Capture the cell that displays the provided text and extract its (x, y) central coordinate. 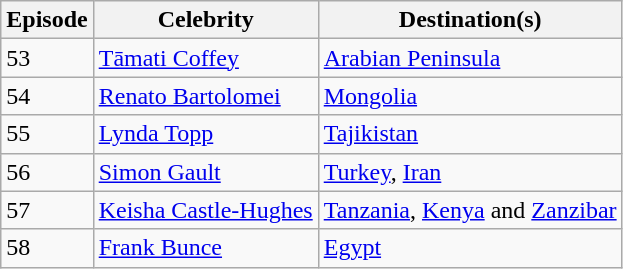
Arabian Peninsula (470, 58)
Tanzania, Kenya and Zanzibar (470, 210)
Celebrity (206, 20)
Frank Bunce (206, 248)
54 (47, 96)
Renato Bartolomei (206, 96)
Tajikistan (470, 134)
Destination(s) (470, 20)
58 (47, 248)
Egypt (470, 248)
Mongolia (470, 96)
Episode (47, 20)
53 (47, 58)
Lynda Topp (206, 134)
56 (47, 172)
Simon Gault (206, 172)
55 (47, 134)
57 (47, 210)
Tāmati Coffey (206, 58)
Turkey, Iran (470, 172)
Keisha Castle-Hughes (206, 210)
